Extract the [x, y] coordinate from the center of the cell holding the provided text.  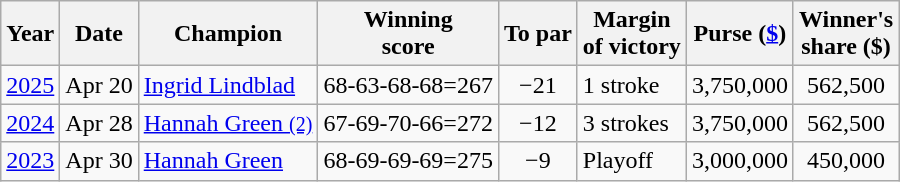
Apr 28 [99, 123]
Apr 30 [99, 161]
450,000 [846, 161]
Hannah Green (2) [228, 123]
−9 [538, 161]
Winningscore [408, 34]
68-69-69-69=275 [408, 161]
Year [30, 34]
Purse ($) [740, 34]
3,000,000 [740, 161]
Apr 20 [99, 85]
3 strokes [632, 123]
2025 [30, 85]
68-63-68-68=267 [408, 85]
−12 [538, 123]
Playoff [632, 161]
Hannah Green [228, 161]
67-69-70-66=272 [408, 123]
2024 [30, 123]
1 stroke [632, 85]
Marginof victory [632, 34]
−21 [538, 85]
To par [538, 34]
Champion [228, 34]
2023 [30, 161]
Winner'sshare ($) [846, 34]
Date [99, 34]
Ingrid Lindblad [228, 85]
